From the cell containing the given text, extract its center point as [x, y] coordinate. 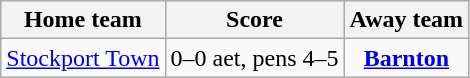
Stockport Town [83, 58]
Home team [83, 20]
0–0 aet, pens 4–5 [254, 58]
Barnton [406, 58]
Score [254, 20]
Away team [406, 20]
